Search for the cell housing the specified text and yield its [x, y] center coordinate. 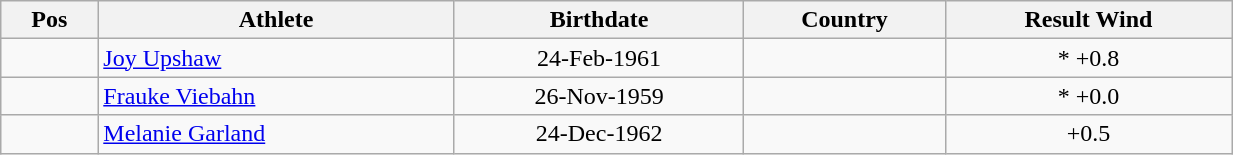
Frauke Viebahn [276, 96]
Joy Upshaw [276, 58]
Birthdate [598, 20]
Country [844, 20]
24-Feb-1961 [598, 58]
Pos [50, 20]
Athlete [276, 20]
Melanie Garland [276, 134]
* +0.8 [1088, 58]
24-Dec-1962 [598, 134]
Result Wind [1088, 20]
26-Nov-1959 [598, 96]
* +0.0 [1088, 96]
+0.5 [1088, 134]
